Determine the [x, y] coordinate at the center of the cell enclosing the given text.  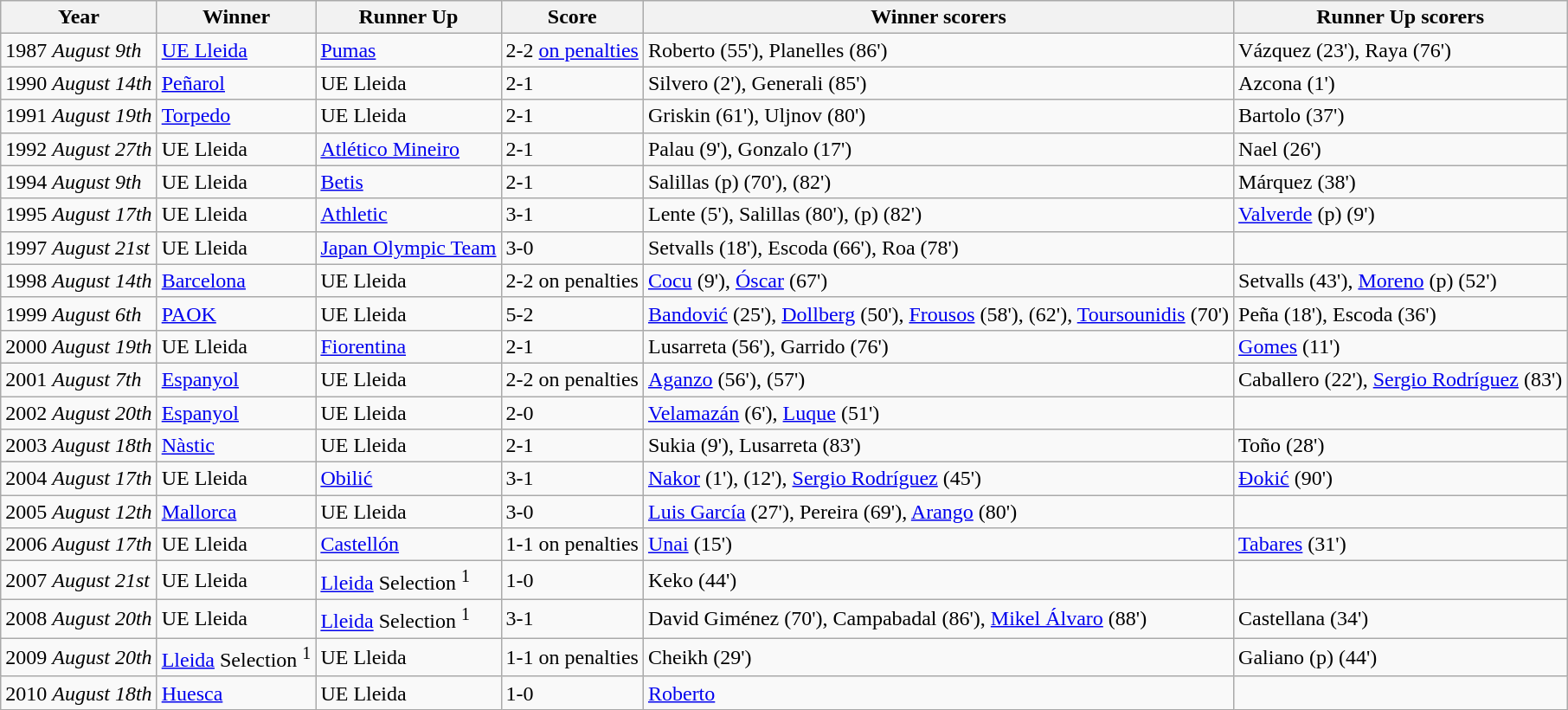
Cheikh (29') [938, 658]
Castellana (34') [1400, 618]
Mallorca [236, 512]
1987 August 9th [79, 50]
Griskin (61'), Uljnov (80') [938, 116]
Runner Up scorers [1400, 17]
Nàstic [236, 446]
Japan Olympic Team [408, 248]
Peña (18'), Escoda (36') [1400, 313]
Setvalls (43'), Moreno (p) (52') [1400, 281]
Lente (5'), Salillas (80'), (p) (82') [938, 215]
Obilić [408, 479]
Year [79, 17]
Silvero (2'), Generali (85') [938, 83]
Fiorentina [408, 346]
5-2 [572, 313]
1991 August 19th [79, 116]
1997 August 21st [79, 248]
1995 August 17th [79, 215]
Betis [408, 182]
Atlético Mineiro [408, 149]
Huesca [236, 693]
Toño (28') [1400, 446]
2009 August 20th [79, 658]
1992 August 27th [79, 149]
Velamazán (6'), Luque (51') [938, 413]
Sukia (9'), Lusarreta (83') [938, 446]
Score [572, 17]
Tabares (31') [1400, 545]
Lusarreta (56'), Garrido (76') [938, 346]
Nakor (1'), (12'), Sergio Rodríguez (45') [938, 479]
2010 August 18th [79, 693]
Đokić (90') [1400, 479]
Galiano (p) (44') [1400, 658]
Setvalls (18'), Escoda (66'), Roa (78') [938, 248]
Vázquez (23'), Raya (76') [1400, 50]
Winner [236, 17]
Nael (26') [1400, 149]
1994 August 9th [79, 182]
2002 August 20th [79, 413]
David Giménez (70'), Campabadal (86'), Mikel Álvaro (88') [938, 618]
2005 August 12th [79, 512]
Roberto [938, 693]
Peñarol [236, 83]
Palau (9'), Gonzalo (17') [938, 149]
Azcona (1') [1400, 83]
2007 August 21st [79, 580]
Luis García (27'), Pereira (69'), Arango (80') [938, 512]
Bartolo (37') [1400, 116]
Roberto (55'), Planelles (86') [938, 50]
Pumas [408, 50]
Bandović (25'), Dollberg (50'), Frousos (58'), (62'), Toursounidis (70') [938, 313]
2006 August 17th [79, 545]
Aganzo (56'), (57') [938, 379]
Unai (15') [938, 545]
Caballero (22'), Sergio Rodríguez (83') [1400, 379]
PAOK [236, 313]
Gomes (11') [1400, 346]
1990 August 14th [79, 83]
2003 August 18th [79, 446]
Márquez (38') [1400, 182]
2008 August 20th [79, 618]
Barcelona [236, 281]
Cocu (9'), Óscar (67') [938, 281]
1999 August 6th [79, 313]
Valverde (p) (9') [1400, 215]
2-0 [572, 413]
Runner Up [408, 17]
Keko (44') [938, 580]
2004 August 17th [79, 479]
1998 August 14th [79, 281]
Athletic [408, 215]
Winner scorers [938, 17]
Torpedo [236, 116]
2000 August 19th [79, 346]
Castellón [408, 545]
2001 August 7th [79, 379]
Salillas (p) (70'), (82') [938, 182]
